Identify which cell holds the provided text, then report its (X, Y) central coordinate. 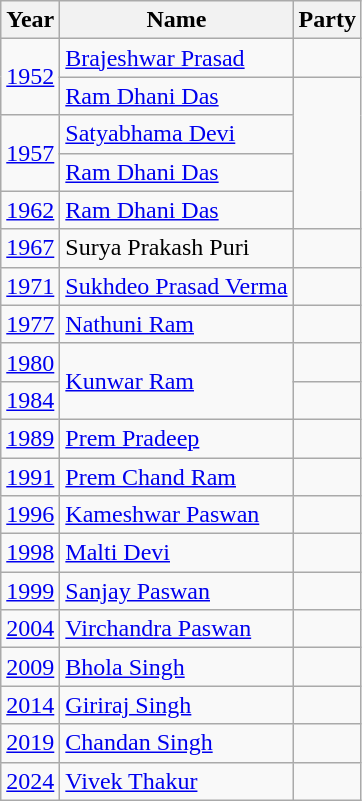
Nathuni Ram (176, 324)
1991 (30, 477)
Vivek Thakur (176, 781)
Malti Devi (176, 553)
Virchandra Paswan (176, 629)
1980 (30, 362)
1971 (30, 286)
Sukhdeo Prasad Verma (176, 286)
Party (327, 20)
2014 (30, 705)
2009 (30, 667)
Kunwar Ram (176, 381)
1989 (30, 438)
Satyabhama Devi (176, 134)
1967 (30, 248)
1957 (30, 153)
Giriraj Singh (176, 705)
1999 (30, 591)
2004 (30, 629)
Year (30, 20)
1996 (30, 515)
Surya Prakash Puri (176, 248)
Prem Pradeep (176, 438)
Sanjay Paswan (176, 591)
Kameshwar Paswan (176, 515)
2024 (30, 781)
1984 (30, 400)
2019 (30, 743)
Brajeshwar Prasad (176, 58)
Prem Chand Ram (176, 477)
Name (176, 20)
1952 (30, 77)
Bhola Singh (176, 667)
1998 (30, 553)
1977 (30, 324)
Chandan Singh (176, 743)
1962 (30, 210)
